Extract the [X, Y] coordinate from the center of the cell holding the provided text.  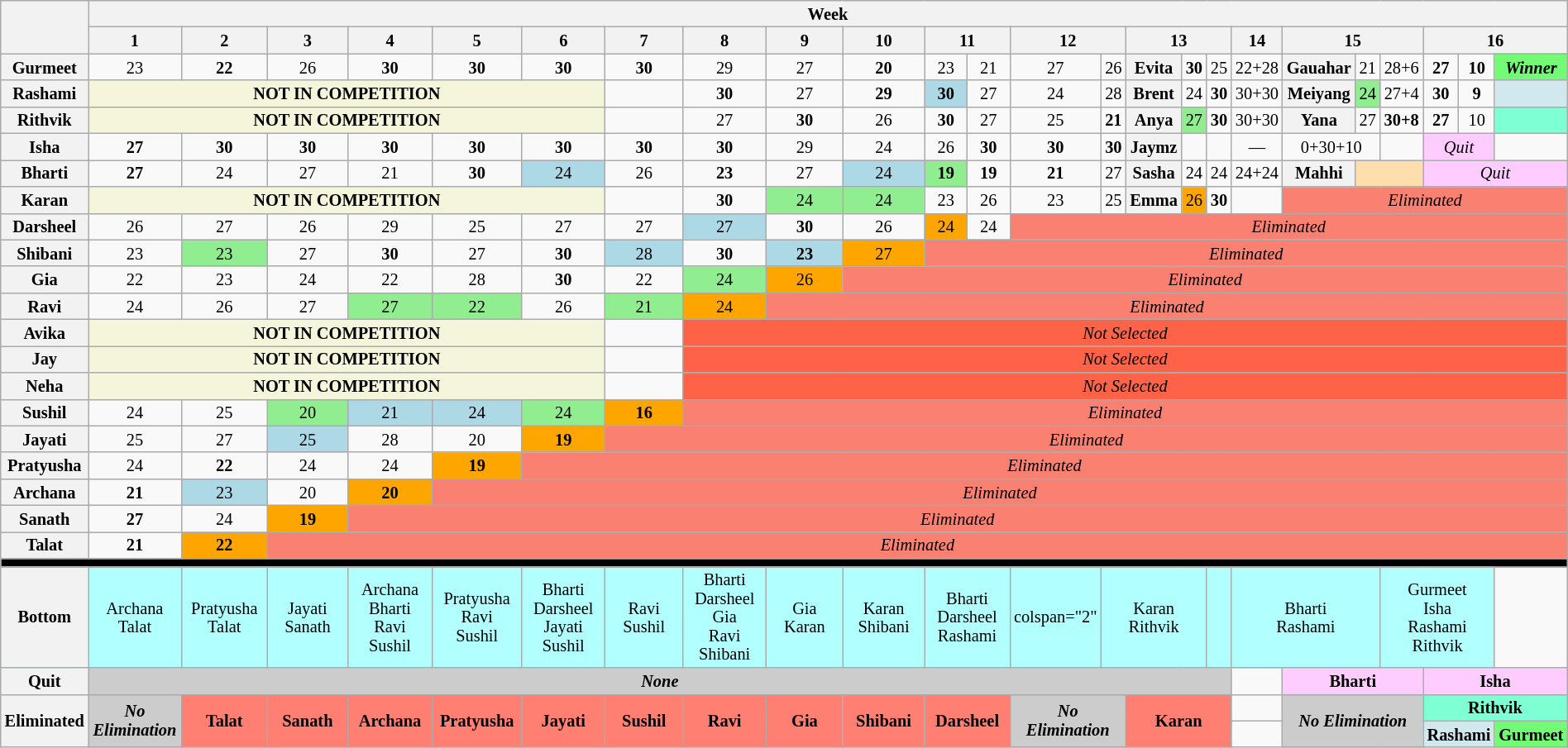
11 [968, 40]
PratyushaRaviSushil [477, 617]
ArchanaTalat [135, 617]
Brent [1153, 93]
— [1257, 146]
7 [644, 40]
KaranShibani [883, 617]
Jaymz [1153, 146]
12 [1068, 40]
Bottom [45, 617]
ArchanaBhartiRaviSushil [390, 617]
Week [829, 13]
27+4 [1402, 93]
Jay [45, 359]
KaranRithvik [1154, 617]
Yana [1319, 120]
14 [1257, 40]
GurmeetIshaRashamiRithvik [1437, 617]
2 [224, 40]
BhartiDarsheelRashami [968, 617]
6 [564, 40]
Winner [1531, 67]
5 [477, 40]
Avika [45, 332]
Gauahar [1319, 67]
0+30+10 [1331, 146]
None [660, 680]
Neha [45, 386]
BhartiDarsheelGiaRaviShibani [724, 617]
3 [308, 40]
4 [390, 40]
JayatiSanath [308, 617]
Sasha [1153, 173]
Mahhi [1319, 173]
24+24 [1257, 173]
15 [1353, 40]
GiaKaran [805, 617]
colspan="2" [1055, 617]
BhartiRashami [1306, 617]
30+8 [1402, 120]
22+28 [1257, 67]
BhartiDarsheelJayatiSushil [564, 617]
Evita [1153, 67]
No Elimination [1353, 721]
RaviSushil [644, 617]
Meiyang [1319, 93]
PratyushaTalat [224, 617]
13 [1178, 40]
Anya [1153, 120]
Emma [1153, 199]
1 [135, 40]
8 [724, 40]
28+6 [1402, 67]
